Detect which cell encompasses the target text, then output its [X, Y] center coordinate. 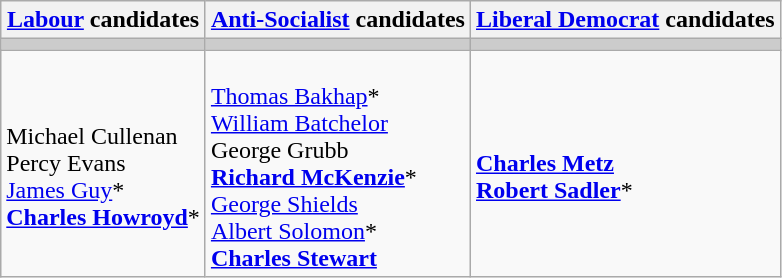
Liberal Democrat candidates [625, 20]
Thomas Bakhap* William Batchelor George Grubb Richard McKenzie* George Shields Albert Solomon* Charles Stewart [338, 164]
Labour candidates [104, 20]
Charles Metz Robert Sadler* [625, 164]
Anti-Socialist candidates [338, 20]
Michael Cullenan Percy Evans James Guy* Charles Howroyd* [104, 164]
